Identify which cell holds the provided text, then report its [X, Y] central coordinate. 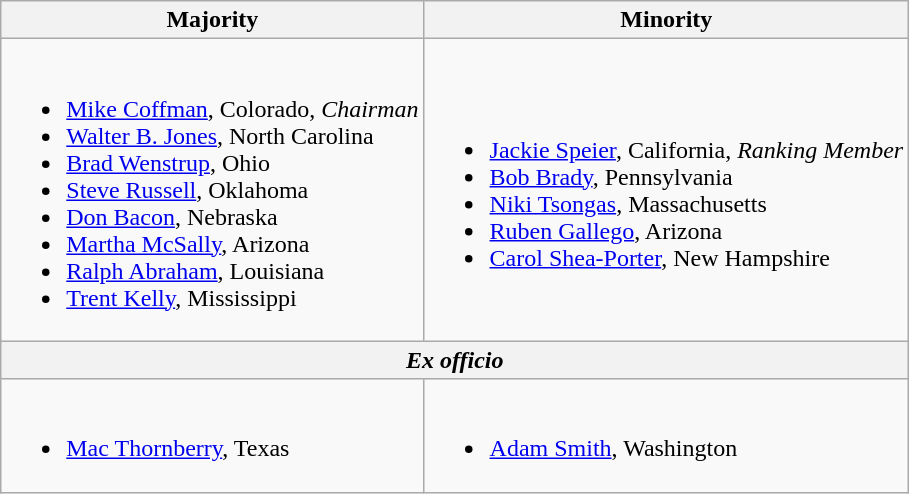
Minority [666, 20]
Mac Thornberry, Texas [212, 436]
Majority [212, 20]
Ex officio [455, 360]
Jackie Speier, California, Ranking MemberBob Brady, PennsylvaniaNiki Tsongas, MassachusettsRuben Gallego, ArizonaCarol Shea-Porter, New Hampshire [666, 190]
Adam Smith, Washington [666, 436]
